Pinpoint the cell where the given text exists, returning its [x, y] midpoint coordinate. 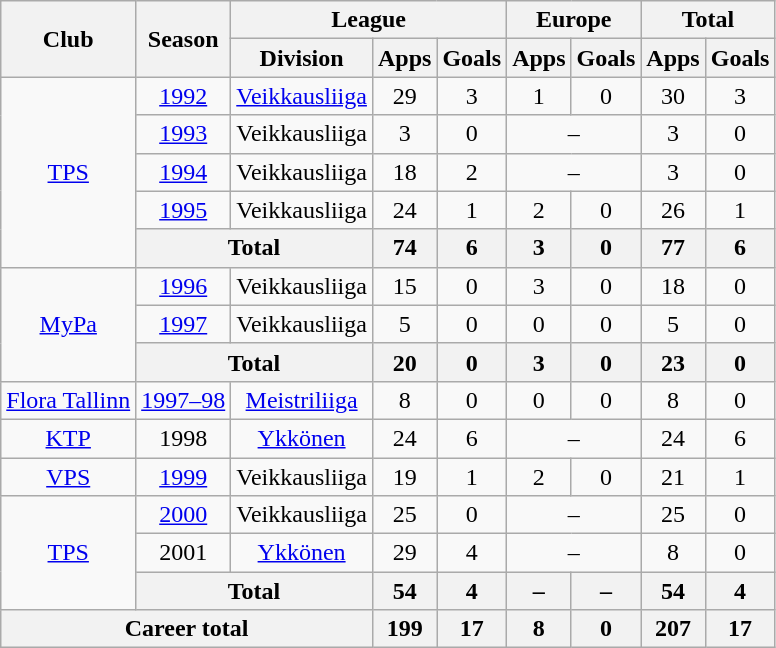
1995 [184, 210]
Club [68, 39]
2000 [184, 515]
20 [404, 362]
1996 [184, 286]
19 [404, 477]
15 [404, 286]
1992 [184, 96]
1998 [184, 438]
Meistriliiga [302, 400]
Division [302, 58]
207 [673, 629]
1999 [184, 477]
23 [673, 362]
1994 [184, 172]
77 [673, 248]
MyPa [68, 324]
2001 [184, 553]
1997 [184, 324]
Flora Tallinn [68, 400]
30 [673, 96]
1993 [184, 134]
1997–98 [184, 400]
VPS [68, 477]
Career total [187, 629]
League [369, 20]
26 [673, 210]
74 [404, 248]
Europe [574, 20]
21 [673, 477]
Season [184, 39]
199 [404, 629]
KTP [68, 438]
